Capture the cell that displays the provided text and extract its (X, Y) central coordinate. 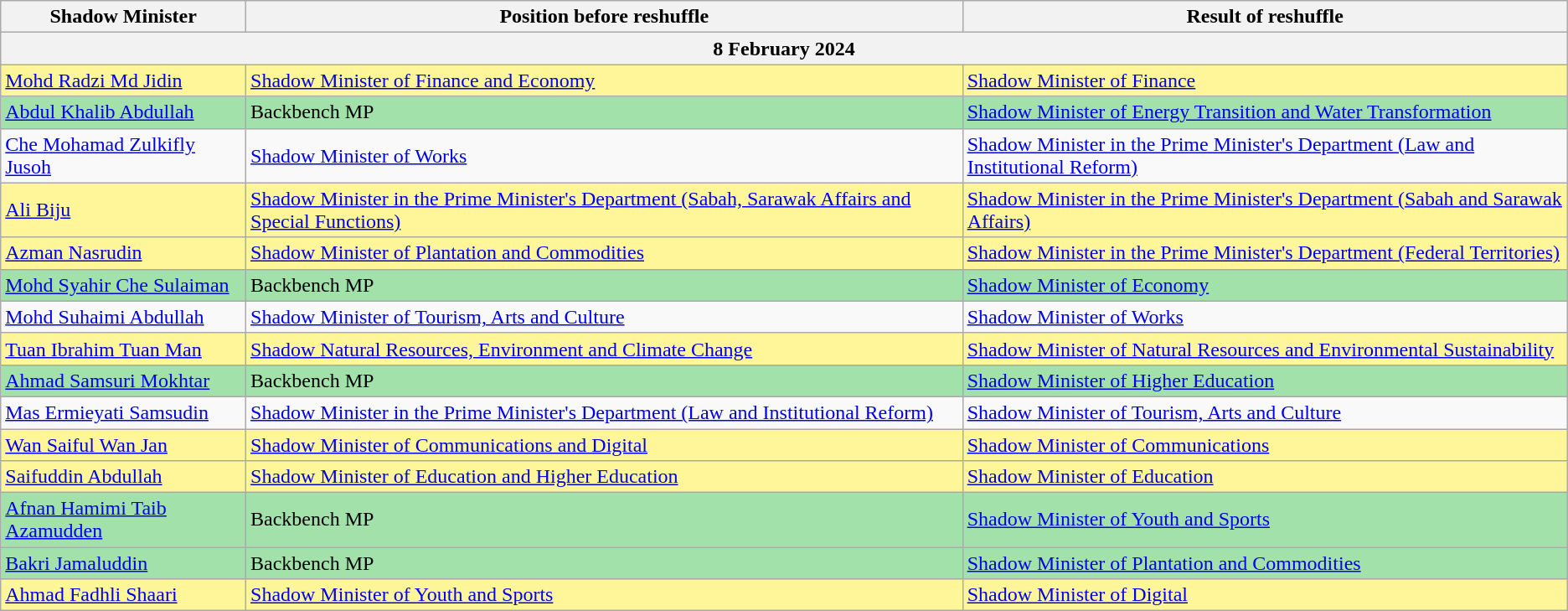
Ahmad Fadhli Shaari (124, 595)
Afnan Hamimi Taib Azamudden (124, 520)
Shadow Minister in the Prime Minister's Department (Sabah, Sarawak Affairs and Special Functions) (605, 210)
Shadow Minister in the Prime Minister's Department (Federal Territories) (1265, 253)
Shadow Minister in the Prime Minister's Department (Sabah and Sarawak Affairs) (1265, 210)
Azman Nasrudin (124, 253)
Che Mohamad Zulkifly Jusoh (124, 156)
Shadow Minister of Energy Transition and Water Transformation (1265, 112)
Mas Ermieyati Samsudin (124, 412)
Wan Saiful Wan Jan (124, 445)
Saifuddin Abdullah (124, 477)
Abdul Khalib Abdullah (124, 112)
Shadow Minister of Finance (1265, 80)
Ahmad Samsuri Mokhtar (124, 381)
Shadow Minister of Natural Resources and Environmental Sustainability (1265, 349)
Mohd Radzi Md Jidin (124, 80)
Shadow Minister of Higher Education (1265, 381)
Shadow Minister of Education (1265, 477)
Shadow Minister of Education and Higher Education (605, 477)
8 February 2024 (784, 49)
Shadow Natural Resources, Environment and Climate Change (605, 349)
Ali Biju (124, 210)
Shadow Minister of Communications and Digital (605, 445)
Shadow Minister of Digital (1265, 595)
Mohd Suhaimi Abdullah (124, 317)
Shadow Minister of Finance and Economy (605, 80)
Shadow Minister of Economy (1265, 285)
Shadow Minister of Communications (1265, 445)
Position before reshuffle (605, 17)
Result of reshuffle (1265, 17)
Tuan Ibrahim Tuan Man (124, 349)
Mohd Syahir Che Sulaiman (124, 285)
Bakri Jamaluddin (124, 563)
Shadow Minister (124, 17)
